Determine the [X, Y] coordinate at the center of the cell enclosing the given text.  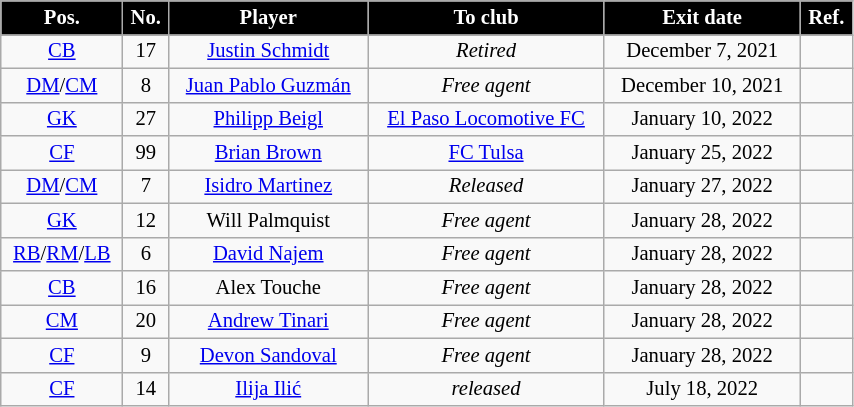
Retired [486, 51]
Andrew Tinari [268, 321]
14 [146, 389]
9 [146, 355]
99 [146, 153]
Ilija Ilić [268, 389]
Ref. [826, 17]
Isidro Martinez [268, 186]
12 [146, 220]
17 [146, 51]
8 [146, 85]
FC Tulsa [486, 153]
Juan Pablo Guzmán [268, 85]
January 25, 2022 [702, 153]
No. [146, 17]
January 27, 2022 [702, 186]
Exit date [702, 17]
Alex Touche [268, 287]
Will Palmquist [268, 220]
December 7, 2021 [702, 51]
To club [486, 17]
20 [146, 321]
released [486, 389]
July 18, 2022 [702, 389]
Philipp Beigl [268, 119]
RB/RM/LB [62, 254]
El Paso Locomotive FC [486, 119]
Player [268, 17]
January 10, 2022 [702, 119]
Devon Sandoval [268, 355]
December 10, 2021 [702, 85]
David Najem [268, 254]
CM [62, 321]
Brian Brown [268, 153]
6 [146, 254]
Justin Schmidt [268, 51]
Pos. [62, 17]
16 [146, 287]
Released [486, 186]
27 [146, 119]
7 [146, 186]
